From the cell containing the given text, extract its center point as (X, Y) coordinate. 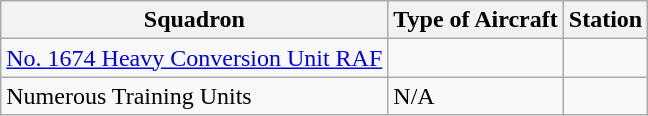
No. 1674 Heavy Conversion Unit RAF (194, 58)
Squadron (194, 20)
Type of Aircraft (476, 20)
Numerous Training Units (194, 96)
Station (605, 20)
N/A (476, 96)
